Search for the cell housing the specified text and yield its (X, Y) center coordinate. 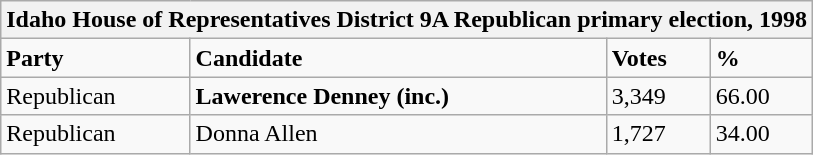
Lawerence Denney (inc.) (398, 96)
Candidate (398, 58)
Votes (658, 58)
34.00 (761, 134)
66.00 (761, 96)
1,727 (658, 134)
Idaho House of Representatives District 9A Republican primary election, 1998 (407, 20)
% (761, 58)
Party (96, 58)
Donna Allen (398, 134)
3,349 (658, 96)
